Locate the cell with the specified text and output its [x, y] center coordinate. 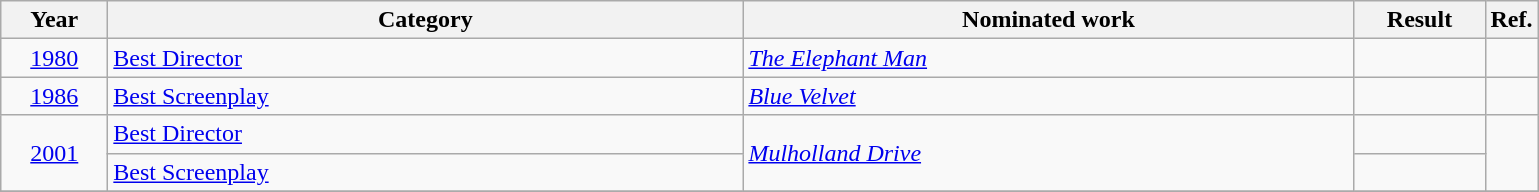
Mulholland Drive [1048, 153]
Blue Velvet [1048, 96]
1986 [54, 96]
Result [1420, 20]
Nominated work [1048, 20]
Category [426, 20]
Ref. [1512, 20]
The Elephant Man [1048, 58]
2001 [54, 153]
Year [54, 20]
1980 [54, 58]
